Detect which cell encompasses the target text, then output its [X, Y] center coordinate. 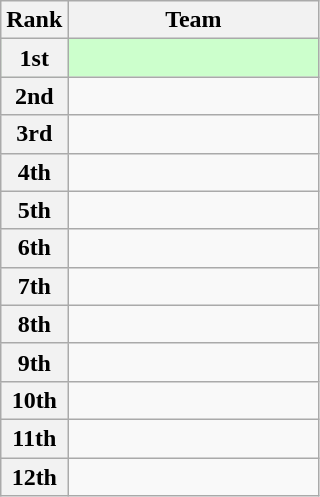
9th [34, 362]
1st [34, 58]
3rd [34, 134]
Team [194, 20]
11th [34, 438]
8th [34, 324]
2nd [34, 96]
10th [34, 400]
6th [34, 248]
5th [34, 210]
12th [34, 477]
Rank [34, 20]
7th [34, 286]
4th [34, 172]
